Pinpoint the cell where the given text exists, returning its [X, Y] midpoint coordinate. 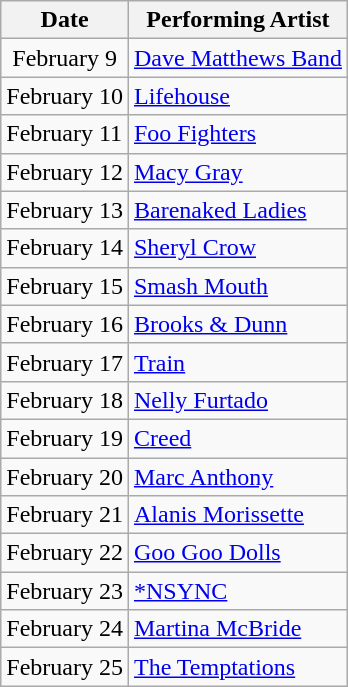
February 24 [65, 629]
Brooks & Dunn [238, 324]
February 9 [65, 58]
February 20 [65, 477]
Lifehouse [238, 96]
Train [238, 362]
February 14 [65, 248]
Sheryl Crow [238, 248]
February 13 [65, 210]
Performing Artist [238, 20]
February 19 [65, 438]
February 10 [65, 96]
Macy Gray [238, 172]
*NSYNC [238, 591]
Smash Mouth [238, 286]
February 25 [65, 667]
February 11 [65, 134]
February 17 [65, 362]
Barenaked Ladies [238, 210]
Dave Matthews Band [238, 58]
Martina McBride [238, 629]
Date [65, 20]
February 22 [65, 553]
Marc Anthony [238, 477]
Goo Goo Dolls [238, 553]
February 12 [65, 172]
Creed [238, 438]
Alanis Morissette [238, 515]
Foo Fighters [238, 134]
The Temptations [238, 667]
February 23 [65, 591]
Nelly Furtado [238, 400]
February 21 [65, 515]
February 15 [65, 286]
February 16 [65, 324]
February 18 [65, 400]
